Determine the (x, y) coordinate at the center of the cell enclosing the given text.  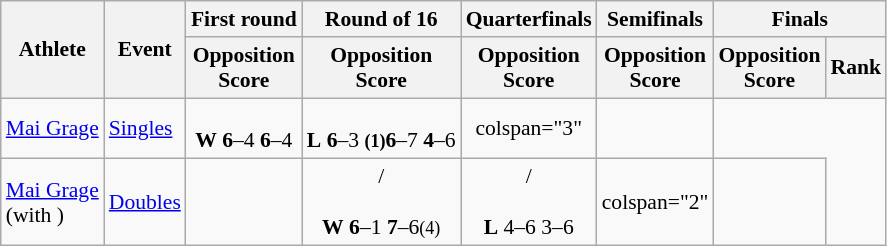
/ L 4–6 3–6 (529, 202)
First round (244, 19)
L 6–3 (1)6–7 4–6 (382, 128)
Singles (145, 128)
Mai Grage(with ) (52, 202)
colspan="3" (529, 128)
Round of 16 (382, 19)
Rank (856, 68)
W 6–4 6–4 (244, 128)
/ W 6–1 7–6(4) (382, 202)
Finals (800, 19)
colspan="2" (656, 202)
Event (145, 50)
Athlete (52, 50)
Mai Grage (52, 128)
Quarterfinals (529, 19)
Doubles (145, 202)
Semifinals (656, 19)
